Find where the given text appears and provide that cell's center as (X, Y) coordinate. 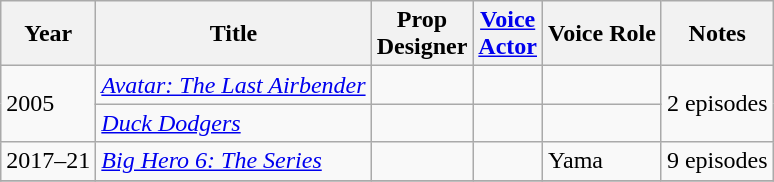
Title (234, 34)
Yama (602, 161)
PropDesigner (422, 34)
Big Hero 6: The Series (234, 161)
2 episodes (717, 104)
Voice Role (602, 34)
2017–21 (48, 161)
Duck Dodgers (234, 123)
VoiceActor (508, 34)
2005 (48, 104)
Avatar: The Last Airbender (234, 85)
Year (48, 34)
Notes (717, 34)
9 episodes (717, 161)
